Output the [x, y] coordinate of the center of the cell containing the given text.  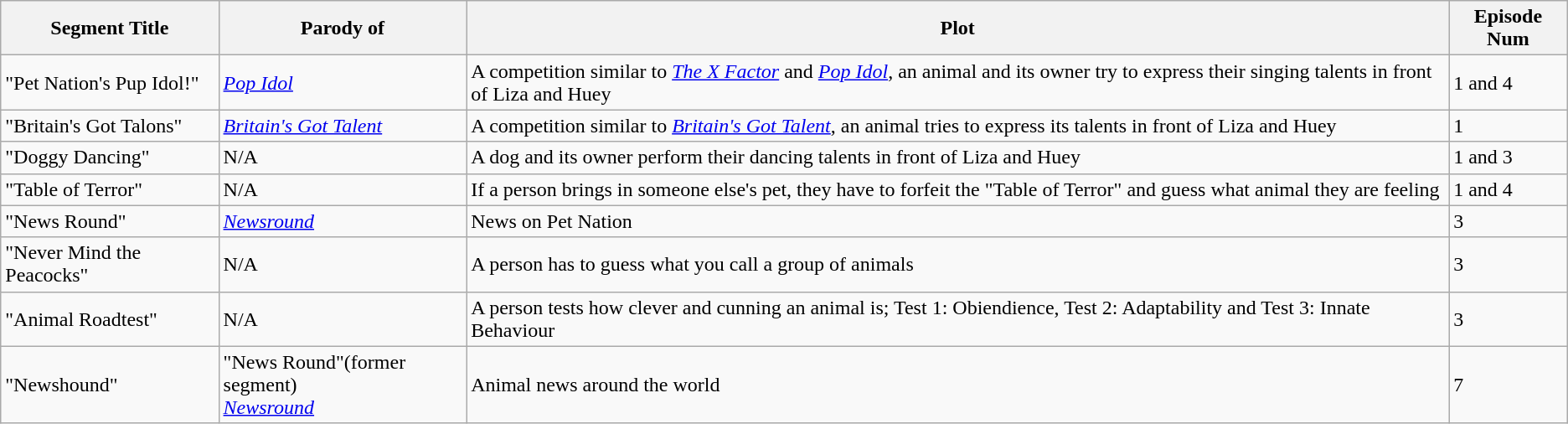
Newsround [343, 221]
"Britain's Got Talons" [110, 126]
1 [1509, 126]
If a person brings in someone else's pet, they have to forfeit the "Table of Terror" and guess what animal they are feeling [958, 189]
"Table of Terror" [110, 189]
News on Pet Nation [958, 221]
"Animal Roadtest" [110, 318]
1 and 3 [1509, 158]
A dog and its owner perform their dancing talents in front of Liza and Huey [958, 158]
Episode Num [1509, 28]
Plot [958, 28]
A competition similar to The X Factor and Pop Idol, an animal and its owner try to express their singing talents in front of Liza and Huey [958, 82]
"News Round"(former segment)Newsround [343, 385]
"Doggy Dancing" [110, 158]
"Pet Nation's Pup Idol!" [110, 82]
Parody of [343, 28]
Pop Idol [343, 82]
Animal news around the world [958, 385]
A person has to guess what you call a group of animals [958, 265]
Segment Title [110, 28]
A person tests how clever and cunning an animal is; Test 1: Obiendience, Test 2: Adaptability and Test 3: Innate Behaviour [958, 318]
"News Round" [110, 221]
7 [1509, 385]
"Never Mind the Peacocks" [110, 265]
A competition similar to Britain's Got Talent, an animal tries to express its talents in front of Liza and Huey [958, 126]
Britain's Got Talent [343, 126]
"Newshound" [110, 385]
